Output the (x, y) coordinate of the center of the cell containing the given text.  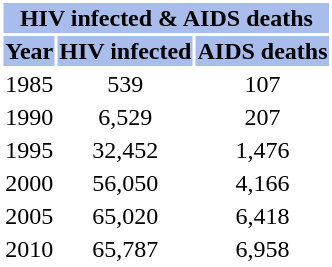
6,529 (126, 117)
Year (30, 51)
2005 (30, 216)
6,418 (262, 216)
HIV infected (126, 51)
2000 (30, 183)
1,476 (262, 150)
207 (262, 117)
1995 (30, 150)
65,787 (126, 249)
1985 (30, 84)
1990 (30, 117)
6,958 (262, 249)
HIV infected & AIDS deaths (166, 18)
2010 (30, 249)
56,050 (126, 183)
107 (262, 84)
AIDS deaths (262, 51)
539 (126, 84)
65,020 (126, 216)
4,166 (262, 183)
32,452 (126, 150)
